Determine the [X, Y] coordinate at the center of the cell enclosing the given text.  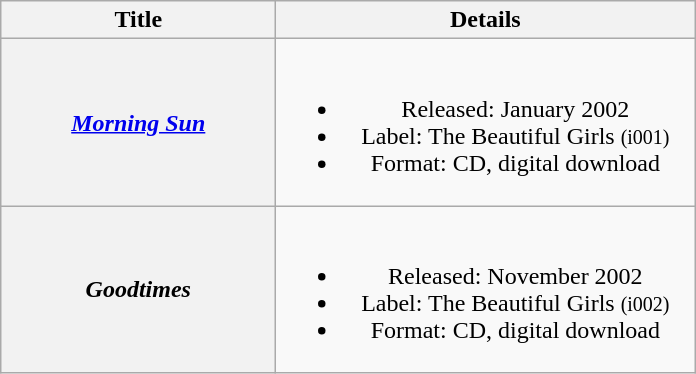
Released: November 2002Label: The Beautiful Girls (i002)Format: CD, digital download [486, 290]
Title [138, 20]
Released: January 2002Label: The Beautiful Girls (i001)Format: CD, digital download [486, 122]
Morning Sun [138, 122]
Details [486, 20]
Goodtimes [138, 290]
